Search for the cell housing the specified text and yield its [x, y] center coordinate. 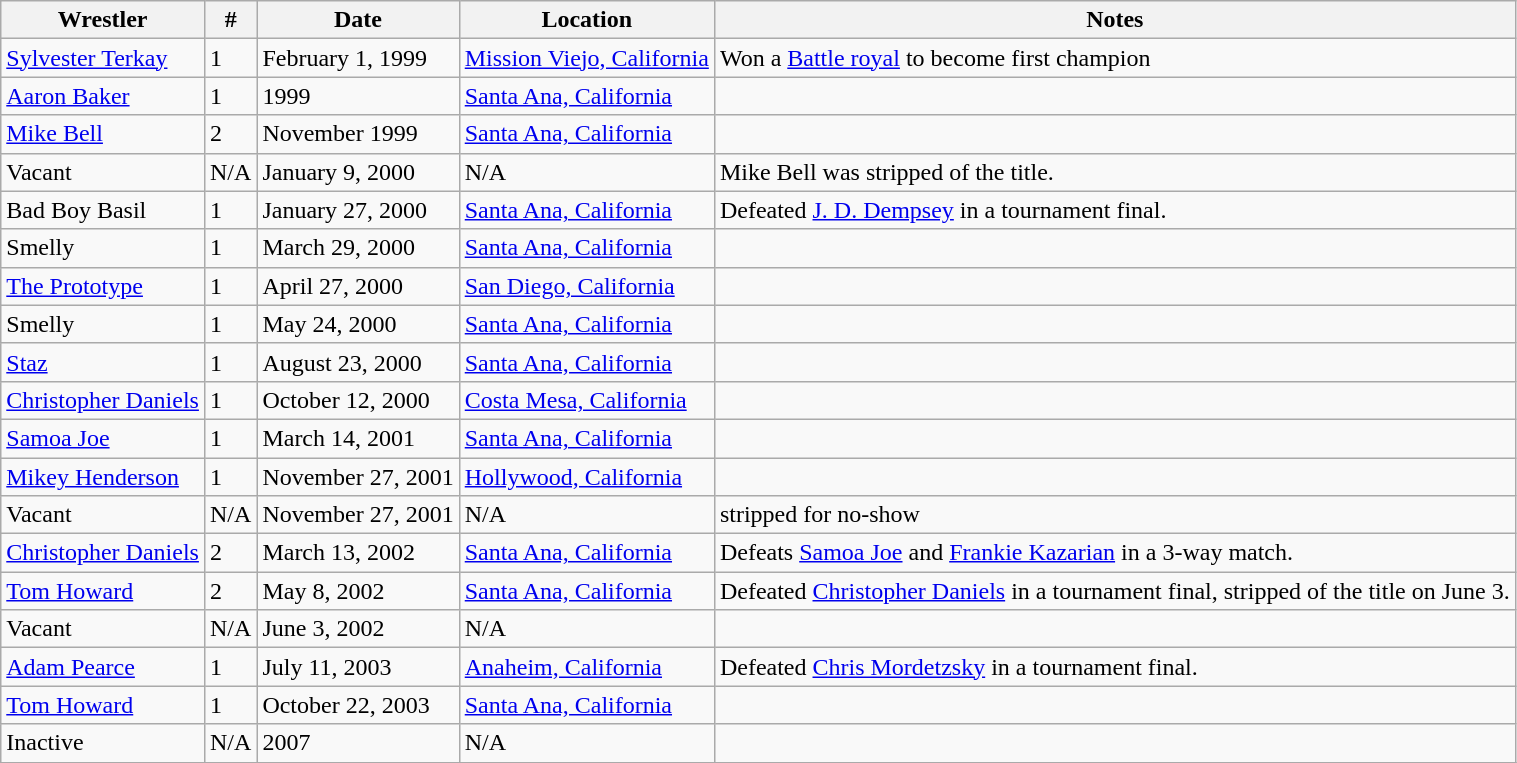
The Prototype [103, 286]
Mikey Henderson [103, 477]
January 9, 2000 [358, 172]
May 24, 2000 [358, 324]
Costa Mesa, California [586, 400]
November 1999 [358, 134]
May 8, 2002 [358, 591]
1999 [358, 96]
Defeated Christopher Daniels in a tournament final, stripped of the title on June 3. [1114, 591]
Anaheim, California [586, 667]
Defeated J. D. Dempsey in a tournament final. [1114, 210]
# [230, 20]
Bad Boy Basil [103, 210]
Samoa Joe [103, 438]
Defeated Chris Mordetzsky in a tournament final. [1114, 667]
2007 [358, 743]
January 27, 2000 [358, 210]
Sylvester Terkay [103, 58]
October 22, 2003 [358, 705]
March 29, 2000 [358, 248]
October 12, 2000 [358, 400]
Defeats Samoa Joe and Frankie Kazarian in a 3-way match. [1114, 553]
Date [358, 20]
Mission Viejo, California [586, 58]
Won a Battle royal to become first champion [1114, 58]
Wrestler [103, 20]
Hollywood, California [586, 477]
July 11, 2003 [358, 667]
March 13, 2002 [358, 553]
June 3, 2002 [358, 629]
Staz [103, 362]
August 23, 2000 [358, 362]
Notes [1114, 20]
Adam Pearce [103, 667]
Location [586, 20]
February 1, 1999 [358, 58]
Mike Bell was stripped of the title. [1114, 172]
San Diego, California [586, 286]
Mike Bell [103, 134]
April 27, 2000 [358, 286]
March 14, 2001 [358, 438]
Aaron Baker [103, 96]
Inactive [103, 743]
stripped for no-show [1114, 515]
